Scan for the cell matching the given text and deliver its (x, y) coordinate at center. 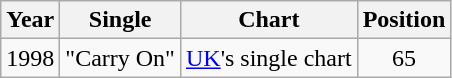
"Carry On" (120, 58)
65 (404, 58)
UK's single chart (268, 58)
Single (120, 20)
1998 (30, 58)
Year (30, 20)
Chart (268, 20)
Position (404, 20)
